Detect which cell encompasses the target text, then output its [X, Y] center coordinate. 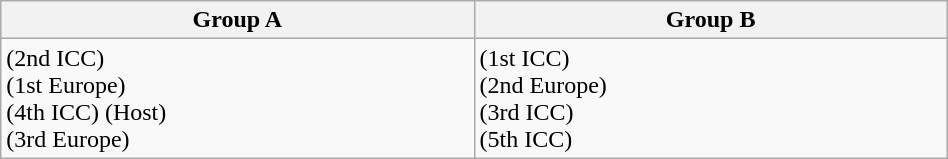
(2nd ICC) (1st Europe) (4th ICC) (Host) (3rd Europe) [238, 98]
Group B [710, 20]
(1st ICC) (2nd Europe) (3rd ICC) (5th ICC) [710, 98]
Group A [238, 20]
